For the text-containing cell, return its midpoint in [x, y] coordinate format. 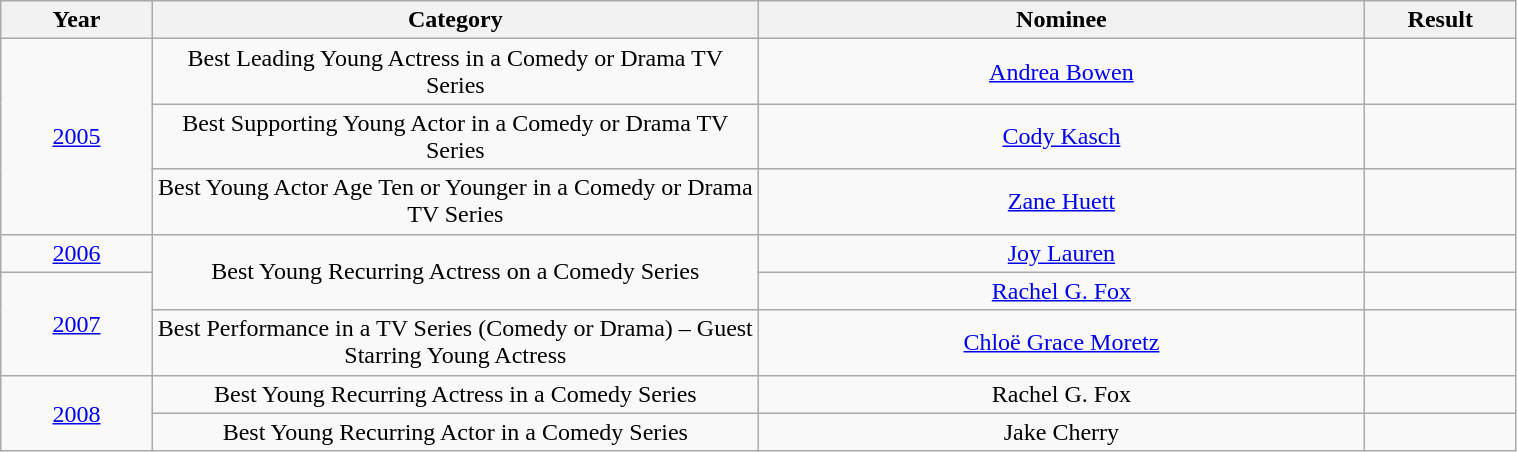
Joy Lauren [1061, 253]
Best Leading Young Actress in a Comedy or Drama TV Series [455, 72]
Best Young Recurring Actress in a Comedy Series [455, 394]
2006 [77, 253]
Year [77, 20]
Category [455, 20]
Result [1440, 20]
2005 [77, 136]
Best Young Recurring Actor in a Comedy Series [455, 432]
Jake Cherry [1061, 432]
2007 [77, 324]
Andrea Bowen [1061, 72]
Best Performance in a TV Series (Comedy or Drama) – Guest Starring Young Actress [455, 342]
Zane Huett [1061, 202]
2008 [77, 413]
Nominee [1061, 20]
Best Supporting Young Actor in a Comedy or Drama TV Series [455, 136]
Chloë Grace Moretz [1061, 342]
Best Young Actor Age Ten or Younger in a Comedy or Drama TV Series [455, 202]
Best Young Recurring Actress on a Comedy Series [455, 272]
Cody Kasch [1061, 136]
